Capture the cell that displays the provided text and extract its [x, y] central coordinate. 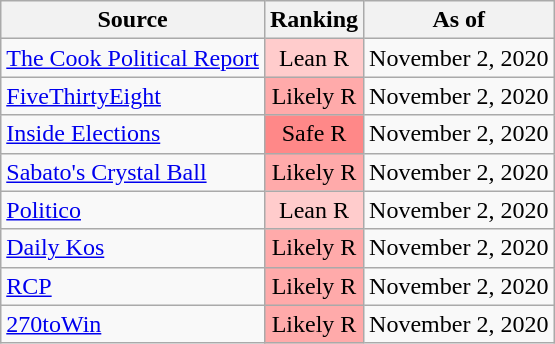
Source [133, 20]
FiveThirtyEight [133, 96]
Sabato's Crystal Ball [133, 172]
Politico [133, 210]
RCP [133, 286]
As of [459, 20]
Ranking [314, 20]
The Cook Political Report [133, 58]
Daily Kos [133, 248]
Safe R [314, 134]
Inside Elections [133, 134]
270toWin [133, 324]
